Identify which cell holds the provided text, then report its [X, Y] central coordinate. 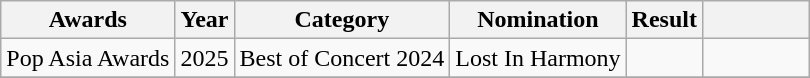
Result [664, 20]
Awards [88, 20]
Pop Asia Awards [88, 58]
Best of Concert 2024 [342, 58]
Lost In Harmony [538, 58]
Nomination [538, 20]
2025 [204, 58]
Year [204, 20]
Category [342, 20]
